Search for the cell housing the specified text and yield its (x, y) center coordinate. 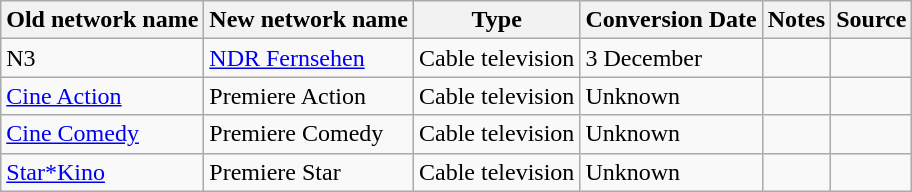
Premiere Action (309, 96)
Cine Comedy (102, 134)
3 December (671, 58)
Premiere Comedy (309, 134)
Star*Kino (102, 172)
Old network name (102, 20)
Conversion Date (671, 20)
New network name (309, 20)
Premiere Star (309, 172)
Source (872, 20)
N3 (102, 58)
Cine Action (102, 96)
Type (497, 20)
NDR Fernsehen (309, 58)
Notes (796, 20)
